Search for the cell housing the specified text and yield its [X, Y] center coordinate. 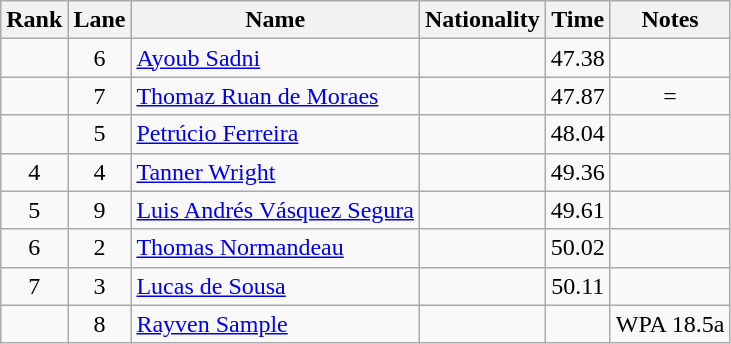
Lane [100, 20]
48.04 [578, 134]
50.11 [578, 286]
Petrúcio Ferreira [276, 134]
Thomaz Ruan de Moraes [276, 96]
49.61 [578, 210]
9 [100, 210]
Nationality [482, 20]
Luis Andrés Vásquez Segura [276, 210]
Rank [34, 20]
8 [100, 324]
Rayven Sample [276, 324]
WPA 18.5a [670, 324]
Tanner Wright [276, 172]
Time [578, 20]
Ayoub Sadni [276, 58]
47.87 [578, 96]
= [670, 96]
Name [276, 20]
3 [100, 286]
Lucas de Sousa [276, 286]
Thomas Normandeau [276, 248]
2 [100, 248]
Notes [670, 20]
47.38 [578, 58]
49.36 [578, 172]
50.02 [578, 248]
